Return [X, Y] of the center of cell containing provided text 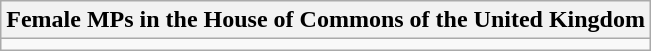
Female MPs in the House of Commons of the United Kingdom [326, 20]
